Determine the [X, Y] coordinate at the center of the cell enclosing the given text.  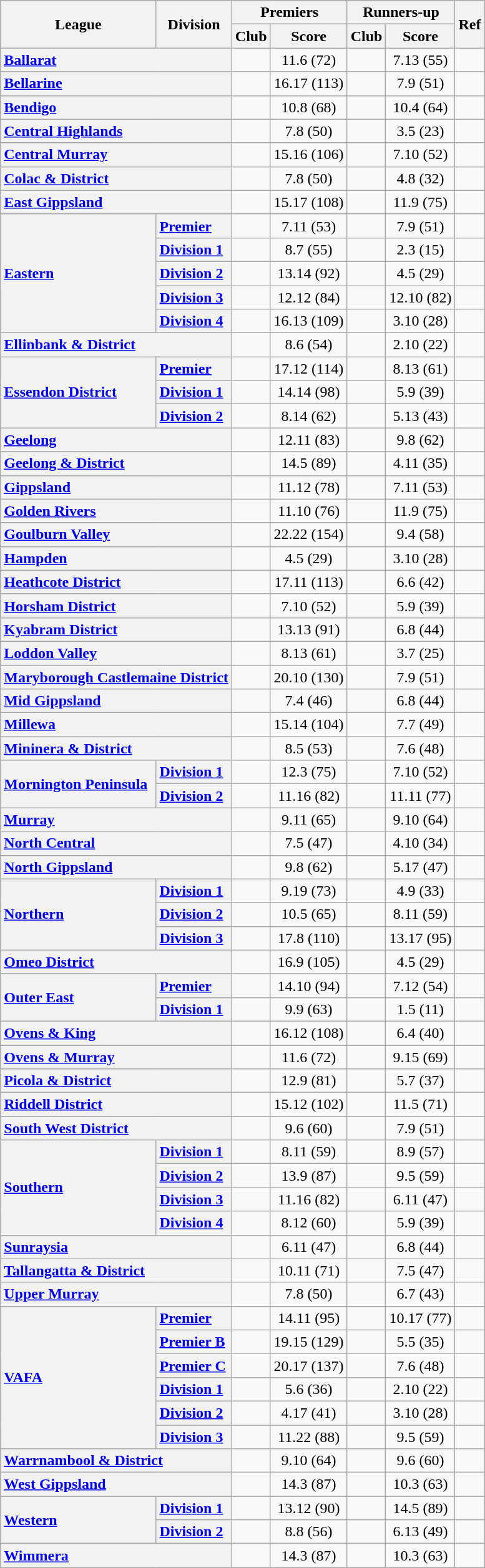
13.17 (95) [421, 938]
14.11 (95) [308, 1318]
10.5 (65) [308, 914]
Gippsland [116, 487]
11.5 (71) [421, 1105]
12.9 (81) [308, 1081]
4.8 (32) [421, 178]
17.12 (114) [308, 369]
Maryborough Castlemaine District [116, 677]
8.5 (53) [308, 748]
Ovens & Murray [116, 1057]
Geelong & District [116, 463]
Hampden [116, 558]
Premier B [194, 1342]
16.13 (109) [308, 321]
4.10 (34) [421, 843]
20.10 (130) [308, 677]
Western [79, 1520]
Premier C [194, 1365]
Millewa [116, 725]
10.4 (64) [421, 107]
15.17 (108) [308, 202]
6.6 (42) [421, 582]
14.14 (98) [308, 392]
6.7 (43) [421, 1294]
16.9 (105) [308, 962]
4.9 (33) [421, 891]
Ref [469, 24]
9.15 (69) [421, 1057]
Northern [79, 914]
4.17 (41) [308, 1413]
4.11 (35) [421, 463]
17.8 (110) [308, 938]
7.13 (55) [421, 60]
North Central [116, 843]
2.3 (15) [421, 249]
14.10 (94) [308, 985]
20.17 (137) [308, 1365]
Geelong [116, 440]
Mid Gippsland [116, 701]
3.5 (23) [421, 131]
8.7 (55) [308, 249]
11.10 (76) [308, 511]
Horsham District [116, 606]
Colac & District [116, 178]
Division [194, 24]
13.14 (92) [308, 273]
Bellarine [116, 84]
12.3 (75) [308, 772]
13.9 (87) [308, 1176]
5.6 (36) [308, 1389]
1.5 (11) [421, 1009]
7.4 (46) [308, 701]
22.22 (154) [308, 535]
Ellinbank & District [116, 345]
West Gippsland [116, 1484]
Omeo District [116, 962]
9.4 (58) [421, 535]
Essendon District [79, 392]
Runners-up [401, 12]
9.11 (65) [308, 820]
Central Highlands [116, 131]
Riddell District [116, 1105]
9.19 (73) [308, 891]
15.16 (106) [308, 155]
15.14 (104) [308, 725]
Tallangatta & District [116, 1270]
16.17 (113) [308, 84]
17.11 (113) [308, 582]
13.12 (90) [308, 1508]
5.7 (37) [421, 1081]
13.13 (91) [308, 629]
11.12 (78) [308, 487]
11.22 (88) [308, 1436]
8.6 (54) [308, 345]
8.12 (60) [308, 1223]
Golden Rivers [116, 511]
Warrnambool & District [116, 1461]
Kyabram District [116, 629]
North Gippsland [116, 867]
Murray [116, 820]
Ballarat [116, 60]
6.13 (49) [421, 1532]
9.9 (63) [308, 1009]
16.12 (108) [308, 1033]
8.14 (62) [308, 416]
Sunraysia [116, 1247]
Wimmera [116, 1556]
12.10 (82) [421, 298]
Upper Murray [116, 1294]
8.9 (57) [421, 1152]
Eastern [79, 273]
3.7 (25) [421, 653]
7.12 (54) [421, 985]
Outer East [79, 997]
VAFA [79, 1377]
10.11 (71) [308, 1270]
League [79, 24]
5.13 (43) [421, 416]
East Gippsland [116, 202]
15.12 (102) [308, 1105]
Mininera & District [116, 748]
11.11 (77) [421, 796]
Loddon Valley [116, 653]
10.17 (77) [421, 1318]
Ovens & King [116, 1033]
South West District [116, 1128]
8.8 (56) [308, 1532]
5.17 (47) [421, 867]
Mornington Peninsula [79, 784]
Goulburn Valley [116, 535]
Picola & District [116, 1081]
10.8 (68) [308, 107]
Bendigo [116, 107]
19.15 (129) [308, 1342]
Premiers [290, 12]
7.7 (49) [421, 725]
Central Murray [116, 155]
12.11 (83) [308, 440]
5.5 (35) [421, 1342]
12.12 (84) [308, 298]
Southern [79, 1188]
Heathcote District [116, 582]
6.4 (40) [421, 1033]
